For the text-containing cell, return its midpoint in [X, Y] coordinate format. 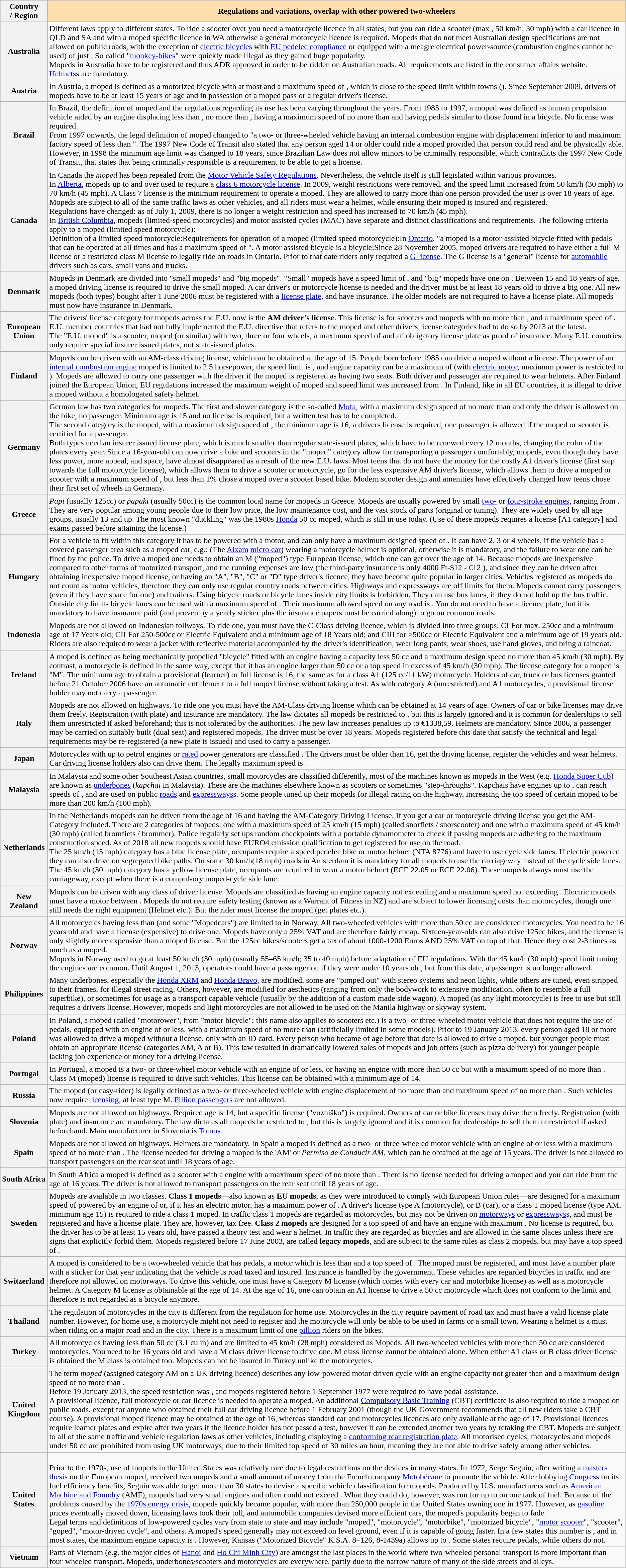
Regulations and variations, overlap with other powered two-wheelers [336, 11]
South Africa [24, 1179]
Brazil [24, 135]
Canada [24, 220]
Sweden [24, 1223]
United Kingdom [24, 1410]
Indonesia [24, 634]
Netherlands [24, 847]
New Zealand [24, 901]
Country/ Region [24, 11]
United States [24, 1499]
Finland [24, 376]
Greece [24, 514]
Germany [24, 447]
Slovenia [24, 1122]
Philippines [24, 994]
Switzerland [24, 1281]
Spain [24, 1152]
Portugal [24, 1073]
Thailand [24, 1321]
Japan [24, 759]
Italy [24, 723]
Vietnam [24, 1557]
Austria [24, 91]
Hungary [24, 577]
Denmark [24, 292]
Turkey [24, 1352]
Norway [24, 945]
Ireland [24, 674]
Australia [24, 51]
Poland [24, 1038]
Malaysia [24, 790]
European Union [24, 331]
Russia [24, 1096]
